Output the [X, Y] coordinate of the center of the cell containing the given text.  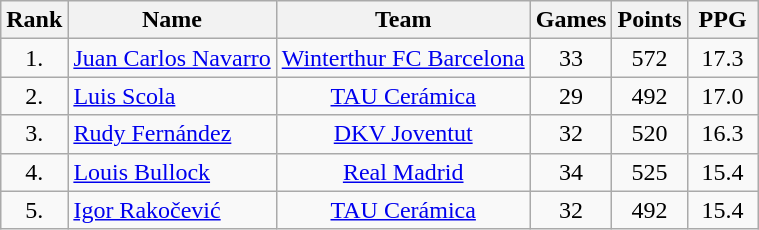
29 [571, 96]
4. [34, 172]
Louis Bullock [172, 172]
Luis Scola [172, 96]
Rudy Fernández [172, 134]
Winterthur FC Barcelona [403, 58]
3. [34, 134]
PPG [722, 20]
Team [403, 20]
Rank [34, 20]
Points [650, 20]
525 [650, 172]
DKV Joventut [403, 134]
34 [571, 172]
Juan Carlos Navarro [172, 58]
5. [34, 210]
16.3 [722, 134]
Igor Rakočević [172, 210]
Name [172, 20]
1. [34, 58]
17.0 [722, 96]
33 [571, 58]
Real Madrid [403, 172]
2. [34, 96]
572 [650, 58]
520 [650, 134]
Games [571, 20]
17.3 [722, 58]
